Provide the [x, y] coordinate of the cell's center where the given text is located.  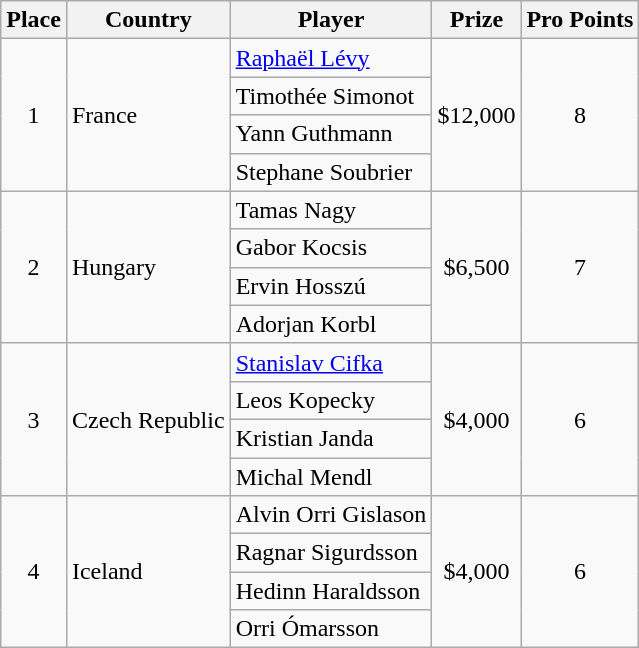
Leos Kopecky [331, 400]
Place [34, 20]
2 [34, 267]
Country [148, 20]
1 [34, 115]
Kristian Janda [331, 438]
Hedinn Haraldsson [331, 591]
Tamas Nagy [331, 210]
Gabor Kocsis [331, 248]
Alvin Orri Gislason [331, 515]
Stanislav Cifka [331, 362]
4 [34, 572]
3 [34, 419]
Adorjan Korbl [331, 324]
Player [331, 20]
Pro Points [580, 20]
Iceland [148, 572]
Prize [476, 20]
Hungary [148, 267]
France [148, 115]
7 [580, 267]
Michal Mendl [331, 477]
Ragnar Sigurdsson [331, 553]
$6,500 [476, 267]
Raphaël Lévy [331, 58]
8 [580, 115]
Czech Republic [148, 419]
$12,000 [476, 115]
Ervin Hosszú [331, 286]
Orri Ómarsson [331, 629]
Stephane Soubrier [331, 172]
Timothée Simonot [331, 96]
Yann Guthmann [331, 134]
